From the cell containing the given text, extract its center point as [x, y] coordinate. 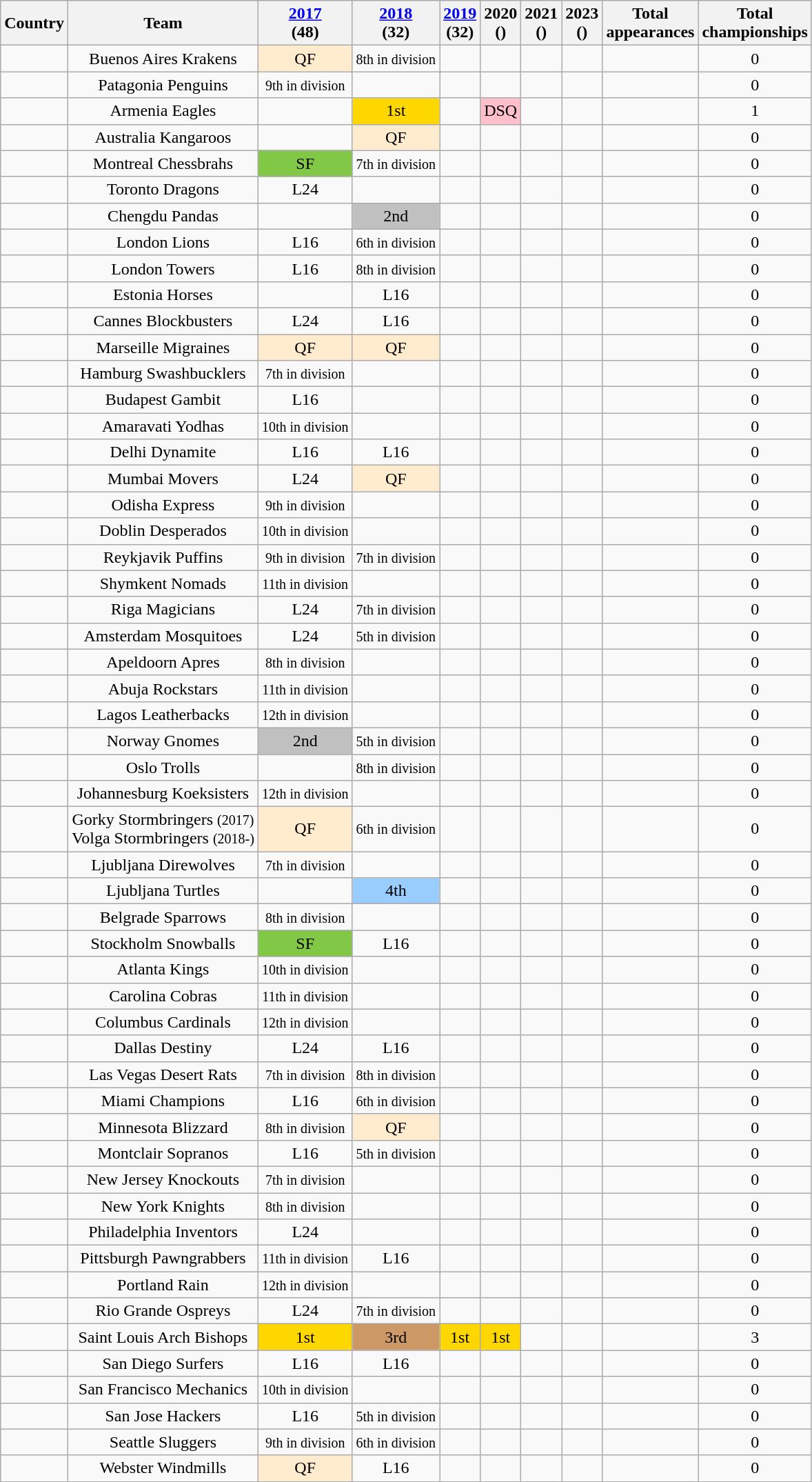
Shymkent Nomads [163, 583]
Armenia Eagles [163, 111]
Lagos Leatherbacks [163, 714]
Reykjavik Puffins [163, 557]
2021() [542, 23]
3 [755, 1337]
Totalappearances [651, 23]
London Lions [163, 242]
Minnesota Blizzard [163, 1127]
San Diego Surfers [163, 1363]
Amsterdam Mosquitoes [163, 636]
Totalchampionships [755, 23]
Ljubljana Turtles [163, 891]
2019(32) [460, 23]
Delhi Dynamite [163, 452]
2017(48) [305, 23]
London Towers [163, 268]
Portland Rain [163, 1285]
2018(32) [396, 23]
Pittsburgh Pawngrabbers [163, 1259]
Las Vegas Desert Rats [163, 1074]
Oslo Trolls [163, 768]
Atlanta Kings [163, 970]
Norway Gnomes [163, 741]
2023() [582, 23]
Estonia Horses [163, 294]
Seattle Sluggers [163, 1442]
Budapest Gambit [163, 400]
Marseille Migraines [163, 347]
Montreal Chessbrahs [163, 163]
Patagonia Penguins [163, 85]
Chengdu Pandas [163, 216]
Apeldoorn Apres [163, 662]
Buenos Aires Krakens [163, 59]
Montclair Sopranos [163, 1153]
Webster Windmills [163, 1468]
Belgrade Sparrows [163, 917]
Dallas Destiny [163, 1048]
Cannes Blockbusters [163, 321]
Miami Champions [163, 1101]
3rd [396, 1337]
Philadelphia Inventors [163, 1232]
Stockholm Snowballs [163, 943]
Johannesburg Koeksisters [163, 794]
Odisha Express [163, 505]
San Francisco Mechanics [163, 1390]
Team [163, 23]
DSQ [500, 111]
Carolina Cobras [163, 996]
1 [755, 111]
Gorky Stormbringers (2017)Volga Stormbringers (2018-) [163, 829]
Rio Grande Ospreys [163, 1311]
New York Knights [163, 1206]
Abuja Rockstars [163, 688]
Amaravati Yodhas [163, 426]
Doblin Desperados [163, 531]
4th [396, 891]
New Jersey Knockouts [163, 1179]
Mumbai Movers [163, 479]
San Jose Hackers [163, 1416]
Ljubljana Direwolves [163, 865]
Country [34, 23]
Australia Kangaroos [163, 137]
Toronto Dragons [163, 190]
2020() [500, 23]
Columbus Cardinals [163, 1022]
Hamburg Swashbucklers [163, 374]
Riga Magicians [163, 610]
Saint Louis Arch Bishops [163, 1337]
